Return (X, Y) of the center of cell containing provided text 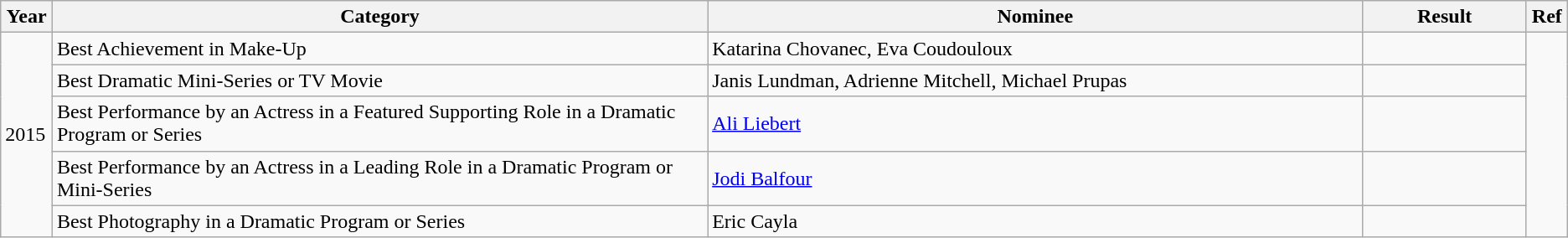
Janis Lundman, Adrienne Mitchell, Michael Prupas (1035, 80)
Katarina Chovanec, Eva Coudouloux (1035, 49)
Ref (1546, 17)
Best Achievement in Make-Up (379, 49)
Best Photography in a Dramatic Program or Series (379, 221)
Result (1445, 17)
Category (379, 17)
Nominee (1035, 17)
Best Performance by an Actress in a Featured Supporting Role in a Dramatic Program or Series (379, 124)
Jodi Balfour (1035, 178)
2015 (27, 135)
Eric Cayla (1035, 221)
Best Dramatic Mini-Series or TV Movie (379, 80)
Best Performance by an Actress in a Leading Role in a Dramatic Program or Mini-Series (379, 178)
Ali Liebert (1035, 124)
Year (27, 17)
